Return the [x, y] coordinate for the center point of the cell that contains the specified text.  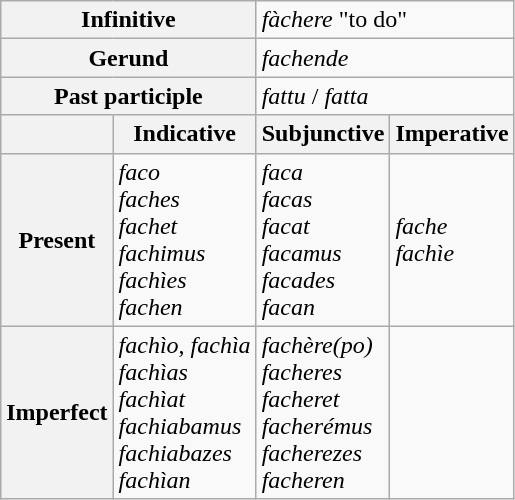
fachefachìe [452, 240]
facofachesfachetfachimusfachìesfachen [184, 240]
fattu / fatta [385, 96]
Subjunctive [323, 134]
Present [57, 240]
Gerund [128, 58]
Imperative [452, 134]
fachende [385, 58]
Infinitive [128, 20]
Imperfect [57, 412]
fachìo, fachìafachìasfachìatfachiabamusfachiabazesfachìan [184, 412]
facafacasfacatfacamusfacadesfacan [323, 240]
fàchere "to do" [385, 20]
fachère(po)facheresfacheretfacherémusfacherezesfacheren [323, 412]
Past participle [128, 96]
Indicative [184, 134]
